Search for the cell housing the specified text and yield its (x, y) center coordinate. 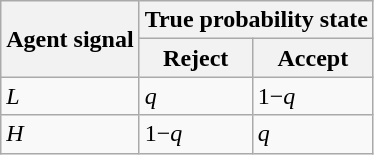
L (70, 96)
Accept (312, 58)
True probability state (256, 20)
Reject (196, 58)
Agent signal (70, 39)
H (70, 134)
